Detect which cell encompasses the target text, then output its [X, Y] center coordinate. 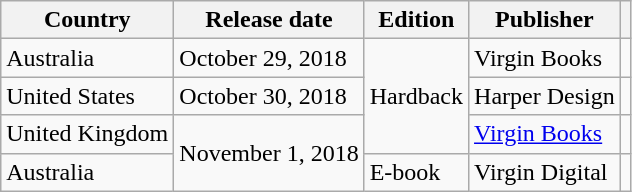
United States [88, 96]
Country [88, 20]
November 1, 2018 [269, 153]
Hardback [416, 96]
United Kingdom [88, 134]
Publisher [545, 20]
October 29, 2018 [269, 58]
E-book [416, 172]
Release date [269, 20]
October 30, 2018 [269, 96]
Virgin Digital [545, 172]
Harper Design [545, 96]
Edition [416, 20]
